Output the (X, Y) coordinate of the center of the cell containing the given text.  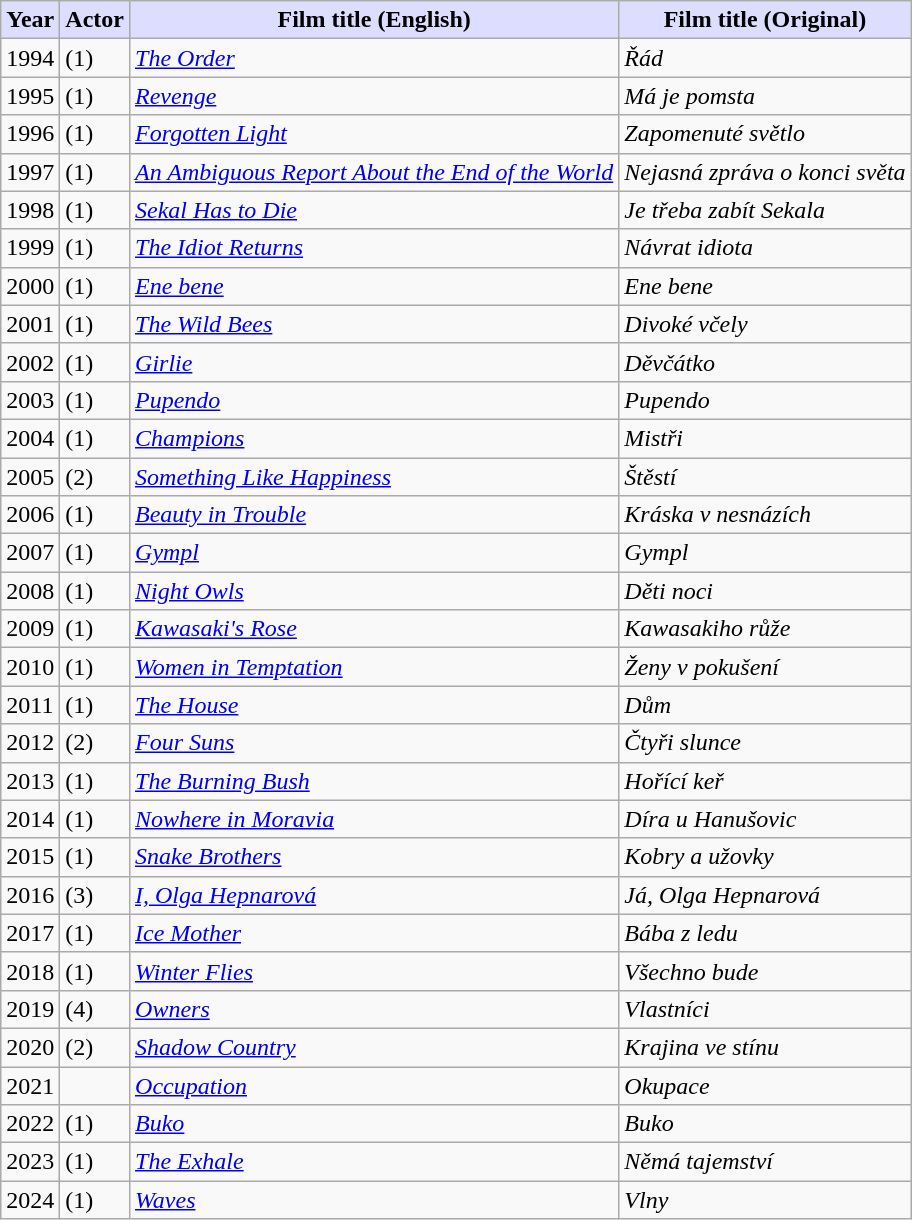
2002 (30, 362)
Všechno bude (765, 971)
Film title (English) (374, 20)
2011 (30, 705)
(3) (95, 895)
The House (374, 705)
Je třeba zabít Sekala (765, 210)
Čtyři slunce (765, 743)
2015 (30, 857)
Nejasná zpráva o konci světa (765, 172)
Krajina ve stínu (765, 1047)
Návrat idiota (765, 248)
Girlie (374, 362)
2006 (30, 515)
2017 (30, 933)
Děvčátko (765, 362)
Actor (95, 20)
2007 (30, 553)
Děti noci (765, 591)
2021 (30, 1085)
Okupace (765, 1085)
Ženy v pokušení (765, 667)
2001 (30, 324)
Zapomenuté světlo (765, 134)
Four Suns (374, 743)
2005 (30, 477)
2016 (30, 895)
Vlastníci (765, 1009)
Kawasaki's Rose (374, 629)
Sekal Has to Die (374, 210)
Occupation (374, 1085)
1998 (30, 210)
Nowhere in Moravia (374, 819)
Snake Brothers (374, 857)
Year (30, 20)
Díra u Hanušovic (765, 819)
An Ambiguous Report About the End of the World (374, 172)
1997 (30, 172)
1994 (30, 58)
Shadow Country (374, 1047)
Hořící keř (765, 781)
I, Olga Hepnarová (374, 895)
2019 (30, 1009)
2023 (30, 1162)
2024 (30, 1200)
Řád (765, 58)
The Exhale (374, 1162)
Ice Mother (374, 933)
2003 (30, 400)
Štěstí (765, 477)
Divoké včely (765, 324)
The Idiot Returns (374, 248)
Champions (374, 438)
2004 (30, 438)
2010 (30, 667)
(4) (95, 1009)
Má je pomsta (765, 96)
Something Like Happiness (374, 477)
Night Owls (374, 591)
Dům (765, 705)
Film title (Original) (765, 20)
2020 (30, 1047)
Bába z ledu (765, 933)
The Wild Bees (374, 324)
Němá tajemství (765, 1162)
Kráska v nesnázích (765, 515)
1995 (30, 96)
Forgotten Light (374, 134)
Mistři (765, 438)
Winter Flies (374, 971)
Já, Olga Hepnarová (765, 895)
Beauty in Trouble (374, 515)
2018 (30, 971)
1996 (30, 134)
2008 (30, 591)
Revenge (374, 96)
2000 (30, 286)
Kobry a užovky (765, 857)
2012 (30, 743)
Kawasakiho růže (765, 629)
Vlny (765, 1200)
Owners (374, 1009)
2014 (30, 819)
The Burning Bush (374, 781)
Waves (374, 1200)
2022 (30, 1124)
Women in Temptation (374, 667)
2009 (30, 629)
The Order (374, 58)
2013 (30, 781)
1999 (30, 248)
